From the cell containing the given text, extract its center point as [x, y] coordinate. 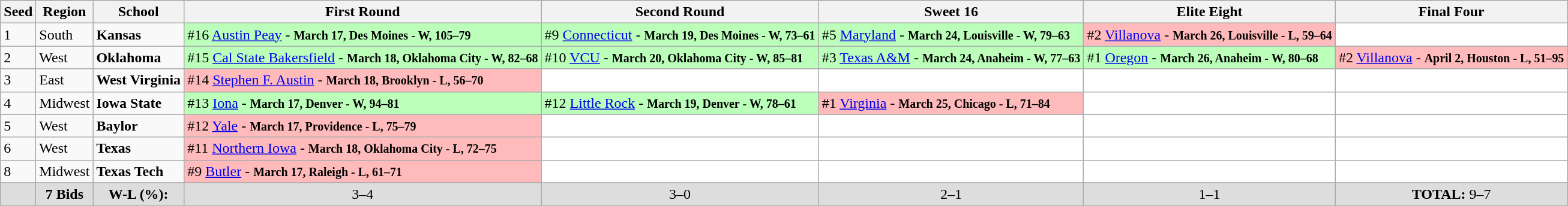
#9 Butler - March 17, Raleigh - L, 61–71 [362, 171]
Baylor [139, 126]
East [65, 80]
#14 Stephen F. Austin - March 18, Brooklyn - L, 56–70 [362, 80]
#11 Northern Iowa - March 18, Oklahoma City - L, 72–75 [362, 149]
#1 Oregon - March 26, Anaheim - W, 80–68 [1210, 57]
#2 Villanova - April 2, Houston - L, 51–95 [1451, 57]
2–1 [951, 194]
#1 Virginia - March 25, Chicago - L, 71–84 [951, 103]
2 [18, 57]
3–4 [362, 194]
#2 Villanova - March 26, Louisville - L, 59–64 [1210, 35]
5 [18, 126]
South [65, 35]
6 [18, 149]
School [139, 12]
West Virginia [139, 80]
Kansas [139, 35]
Texas [139, 149]
Final Four [1451, 12]
TOTAL: 9–7 [1451, 194]
Oklahoma [139, 57]
1–1 [1210, 194]
7 Bids [65, 194]
#12 Little Rock - March 19, Denver - W, 78–61 [680, 103]
3–0 [680, 194]
4 [18, 103]
Sweet 16 [951, 12]
8 [18, 171]
#3 Texas A&M - March 24, Anaheim - W, 77–63 [951, 57]
#15 Cal State Bakersfield - March 18, Oklahoma City - W, 82–68 [362, 57]
Elite Eight [1210, 12]
#12 Yale - March 17, Providence - L, 75–79 [362, 126]
Second Round [680, 12]
Iowa State [139, 103]
Texas Tech [139, 171]
Seed [18, 12]
#5 Maryland - March 24, Louisville - W, 79–63 [951, 35]
#9 Connecticut - March 19, Des Moines - W, 73–61 [680, 35]
#13 Iona - March 17, Denver - W, 94–81 [362, 103]
#10 VCU - March 20, Oklahoma City - W, 85–81 [680, 57]
#16 Austin Peay - March 17, Des Moines - W, 105–79 [362, 35]
First Round [362, 12]
W-L (%): [139, 194]
3 [18, 80]
1 [18, 35]
Region [65, 12]
